Return the (X, Y) coordinate for the center point of the cell that contains the specified text.  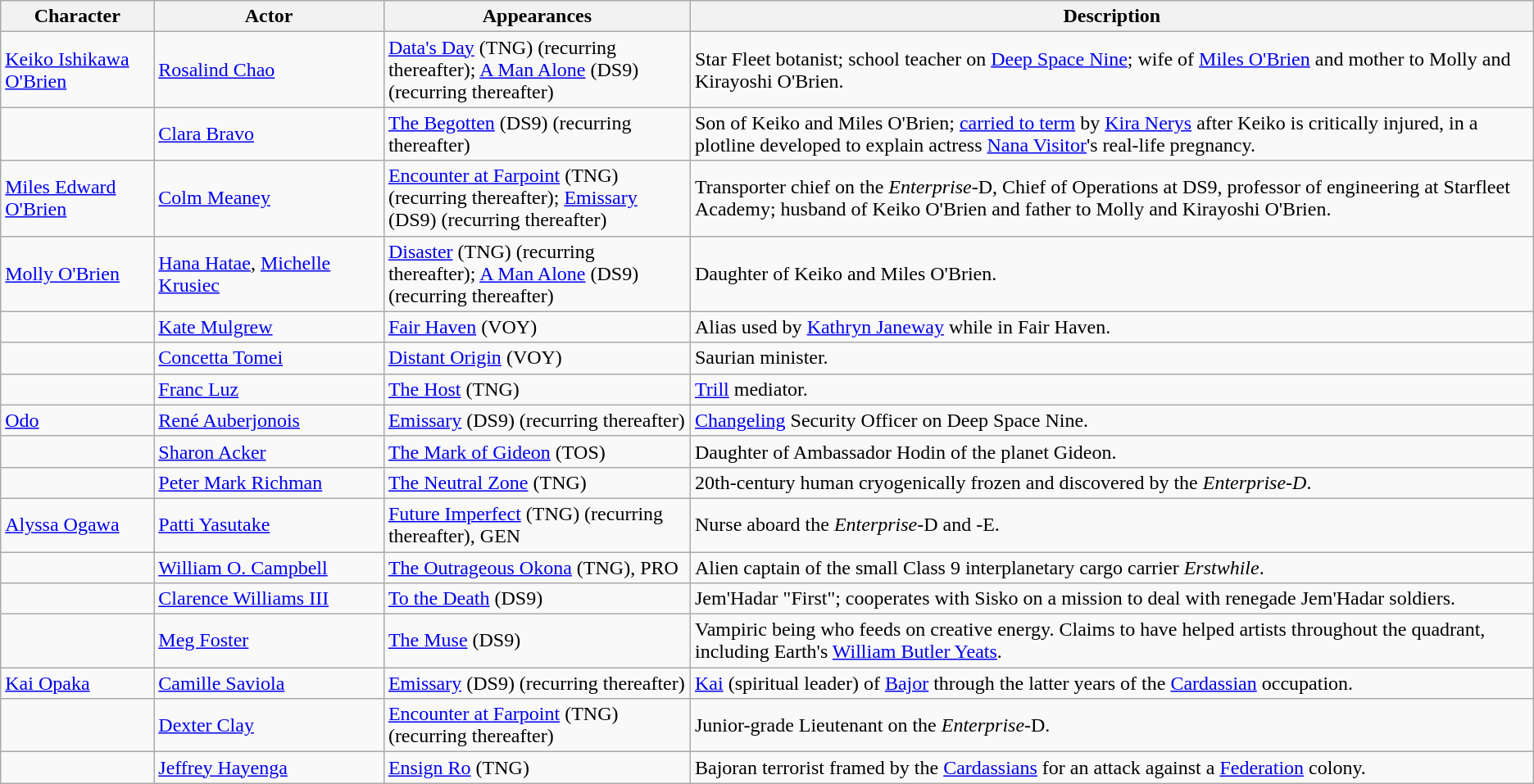
The Neutral Zone (TNG) (537, 483)
Patti Yasutake (269, 524)
Changeling Security Officer on Deep Space Nine. (1111, 420)
Saurian minister. (1111, 358)
Peter Mark Richman (269, 483)
Hana Hatae, Michelle Krusiec (269, 274)
Ensign Ro (TNG) (537, 768)
The Host (TNG) (537, 389)
Concetta Tomei (269, 358)
Meg Foster (269, 641)
20th-century human cryogenically frozen and discovered by the Enterprise-D. (1111, 483)
Sharon Acker (269, 451)
The Muse (DS9) (537, 641)
Alien captain of the small Class 9 interplanetary cargo carrier Erstwhile. (1111, 568)
Odo (77, 420)
Jem'Hadar "First"; cooperates with Sisko on a mission to deal with renegade Jem'Hadar soldiers. (1111, 599)
Keiko Ishikawa O'Brien (77, 70)
The Outrageous Okona (TNG), PRO (537, 568)
Star Fleet botanist; school teacher on Deep Space Nine; wife of Miles O'Brien and mother to Molly and Kirayoshi O'Brien. (1111, 70)
Molly O'Brien (77, 274)
René Auberjonois (269, 420)
Kate Mulgrew (269, 327)
William O. Campbell (269, 568)
Clara Bravo (269, 134)
Future Imperfect (TNG) (recurring thereafter), GEN (537, 524)
To the Death (DS9) (537, 599)
The Mark of Gideon (TOS) (537, 451)
Encounter at Farpoint (TNG) (recurring thereafter) (537, 726)
Fair Haven (VOY) (537, 327)
Actor (269, 16)
Camille Saviola (269, 683)
Rosalind Chao (269, 70)
Colm Meaney (269, 198)
Kai Opaka (77, 683)
Jeffrey Hayenga (269, 768)
Franc Luz (269, 389)
Distant Origin (VOY) (537, 358)
Data's Day (TNG) (recurring thereafter); A Man Alone (DS9) (recurring thereafter) (537, 70)
Bajoran terrorist framed by the Cardassians for an attack against a Federation colony. (1111, 768)
Vampiric being who feeds on creative energy. Claims to have helped artists throughout the quadrant, including Earth's William Butler Yeats. (1111, 641)
Miles Edward O'Brien (77, 198)
Character (77, 16)
Daughter of Ambassador Hodin of the planet Gideon. (1111, 451)
Encounter at Farpoint (TNG) (recurring thereafter); Emissary (DS9) (recurring thereafter) (537, 198)
The Begotten (DS9) (recurring thereafter) (537, 134)
Dexter Clay (269, 726)
Daughter of Keiko and Miles O'Brien. (1111, 274)
Nurse aboard the Enterprise-D and -E. (1111, 524)
Appearances (537, 16)
Trill mediator. (1111, 389)
Alyssa Ogawa (77, 524)
Clarence Williams III (269, 599)
Kai (spiritual leader) of Bajor through the latter years of the Cardassian occupation. (1111, 683)
Junior-grade Lieutenant on the Enterprise-D. (1111, 726)
Disaster (TNG) (recurring thereafter); A Man Alone (DS9) (recurring thereafter) (537, 274)
Description (1111, 16)
Alias used by Kathryn Janeway while in Fair Haven. (1111, 327)
